Capture the cell that displays the provided text and extract its [X, Y] central coordinate. 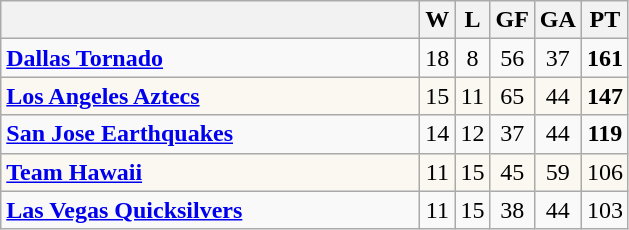
14 [438, 134]
12 [472, 134]
8 [472, 58]
106 [604, 172]
56 [512, 58]
GA [558, 20]
Team Hawaii [210, 172]
Las Vegas Quicksilvers [210, 210]
65 [512, 96]
Dallas Tornado [210, 58]
161 [604, 58]
103 [604, 210]
147 [604, 96]
W [438, 20]
San Jose Earthquakes [210, 134]
59 [558, 172]
119 [604, 134]
L [472, 20]
18 [438, 58]
38 [512, 210]
GF [512, 20]
45 [512, 172]
PT [604, 20]
Los Angeles Aztecs [210, 96]
